Detect which cell encompasses the target text, then output its (X, Y) center coordinate. 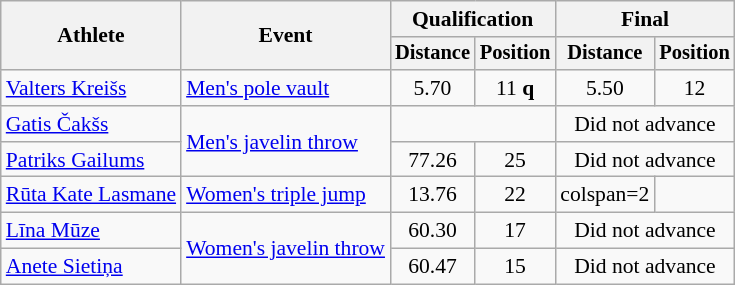
15 (515, 267)
17 (515, 231)
Men's javelin throw (286, 142)
Valters Kreišs (91, 88)
Final (644, 19)
60.30 (432, 231)
Women's javelin throw (286, 248)
12 (694, 88)
25 (515, 160)
Patriks Gailums (91, 160)
Anete Sietiņa (91, 267)
13.76 (432, 195)
11 q (515, 88)
colspan=2 (604, 195)
Līna Mūze (91, 231)
22 (515, 195)
Rūta Kate Lasmane (91, 195)
60.47 (432, 267)
5.70 (432, 88)
5.50 (604, 88)
Women's triple jump (286, 195)
Men's pole vault (286, 88)
Gatis Čakšs (91, 124)
Event (286, 36)
Athlete (91, 36)
77.26 (432, 160)
Qualification (472, 19)
